From the cell containing the given text, extract its center point as [x, y] coordinate. 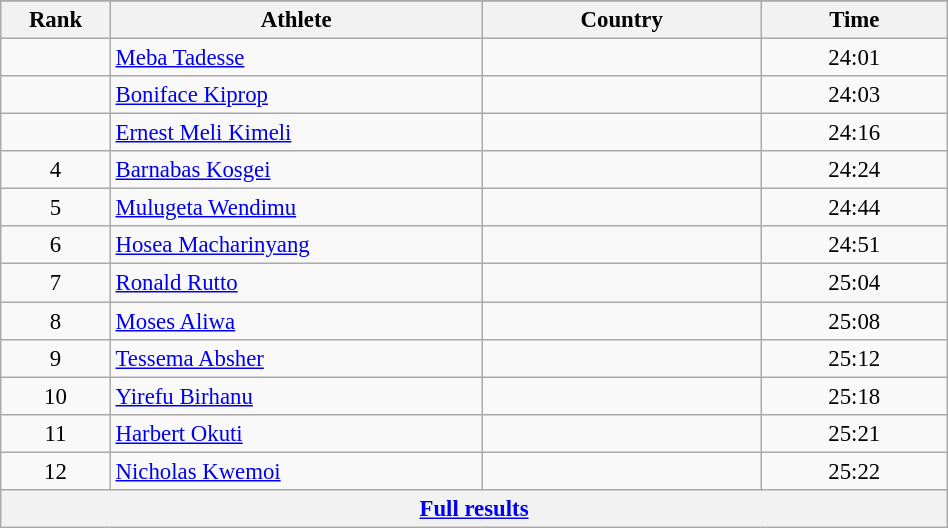
Meba Tadesse [296, 58]
Hosea Macharinyang [296, 245]
11 [56, 433]
25:18 [854, 396]
9 [56, 358]
Nicholas Kwemoi [296, 471]
24:51 [854, 245]
7 [56, 283]
Moses Aliwa [296, 321]
25:08 [854, 321]
24:44 [854, 208]
24:03 [854, 95]
Ronald Rutto [296, 283]
4 [56, 170]
6 [56, 245]
Boniface Kiprop [296, 95]
25:22 [854, 471]
Ernest Meli Kimeli [296, 133]
25:04 [854, 283]
Mulugeta Wendimu [296, 208]
Athlete [296, 20]
Full results [474, 509]
24:24 [854, 170]
Rank [56, 20]
Harbert Okuti [296, 433]
Time [854, 20]
5 [56, 208]
Barnabas Kosgei [296, 170]
8 [56, 321]
24:16 [854, 133]
25:21 [854, 433]
25:12 [854, 358]
Country [622, 20]
24:01 [854, 58]
12 [56, 471]
10 [56, 396]
Tessema Absher [296, 358]
Yirefu Birhanu [296, 396]
